Search for the cell housing the specified text and yield its (x, y) center coordinate. 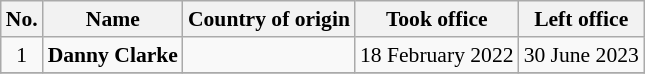
No. (22, 19)
Country of origin (269, 19)
Danny Clarke (113, 55)
Name (113, 19)
1 (22, 55)
18 February 2022 (437, 55)
Took office (437, 19)
30 June 2023 (582, 55)
Left office (582, 19)
